From the cell containing the given text, extract its center point as (X, Y) coordinate. 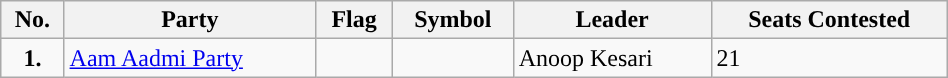
Anoop Kesari (612, 58)
No. (32, 20)
Aam Aadmi Party (190, 58)
Seats Contested (829, 20)
1. (32, 58)
Party (190, 20)
Flag (354, 20)
Symbol (454, 20)
Leader (612, 20)
21 (829, 58)
